Determine the (X, Y) coordinate at the center of the cell enclosing the given text.  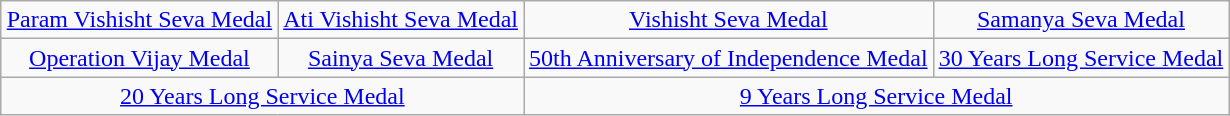
Vishisht Seva Medal (729, 20)
9 Years Long Service Medal (876, 96)
Param Vishisht Seva Medal (139, 20)
Sainya Seva Medal (401, 58)
Samanya Seva Medal (1081, 20)
30 Years Long Service Medal (1081, 58)
Operation Vijay Medal (139, 58)
50th Anniversary of Independence Medal (729, 58)
Ati Vishisht Seva Medal (401, 20)
20 Years Long Service Medal (262, 96)
